Return [X, Y] of the center of cell containing provided text 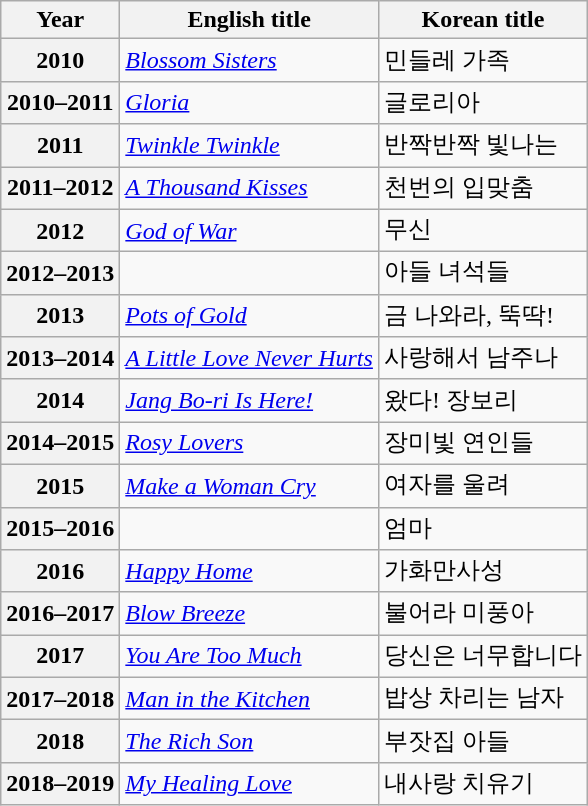
아들 녀석들 [482, 274]
2010–2011 [60, 102]
2018–2019 [60, 784]
장미빛 연인들 [482, 444]
글로리아 [482, 102]
You Are Too Much [250, 656]
민들레 가족 [482, 60]
2017–2018 [60, 698]
2013 [60, 316]
Jang Bo-ri Is Here! [250, 400]
2018 [60, 742]
A Thousand Kisses [250, 188]
2014–2015 [60, 444]
Pots of Gold [250, 316]
Korean title [482, 20]
Gloria [250, 102]
부잣집 아들 [482, 742]
Man in the Kitchen [250, 698]
2016–2017 [60, 614]
God of War [250, 230]
여자를 울려 [482, 486]
2015–2016 [60, 528]
천번의 입맞춤 [482, 188]
Rosy Lovers [250, 444]
2011 [60, 146]
2012–2013 [60, 274]
Twinkle Twinkle [250, 146]
2017 [60, 656]
왔다! 장보리 [482, 400]
2011–2012 [60, 188]
금 나와라, 뚝딱! [482, 316]
엄마 [482, 528]
2016 [60, 572]
The Rich Son [250, 742]
Happy Home [250, 572]
My Healing Love [250, 784]
2010 [60, 60]
가화만사성 [482, 572]
2012 [60, 230]
A Little Love Never Hurts [250, 358]
Blow Breeze [250, 614]
2015 [60, 486]
English title [250, 20]
밥상 차리는 남자 [482, 698]
내사랑 치유기 [482, 784]
당신은 너무합니다 [482, 656]
2013–2014 [60, 358]
Year [60, 20]
반짝반짝 빛나는 [482, 146]
사랑해서 남주나 [482, 358]
불어라 미풍아 [482, 614]
Make a Woman Cry [250, 486]
2014 [60, 400]
무신 [482, 230]
Blossom Sisters [250, 60]
